Return the [x, y] coordinate for the center point of the cell that contains the specified text.  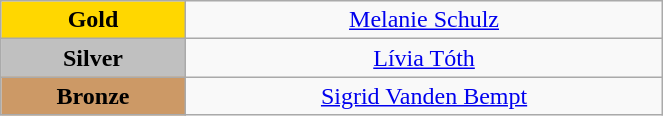
Gold [93, 20]
Sigrid Vanden Bempt [424, 96]
Silver [93, 58]
Lívia Tóth [424, 58]
Melanie Schulz [424, 20]
Bronze [93, 96]
